From the cell containing the given text, extract its center point as (X, Y) coordinate. 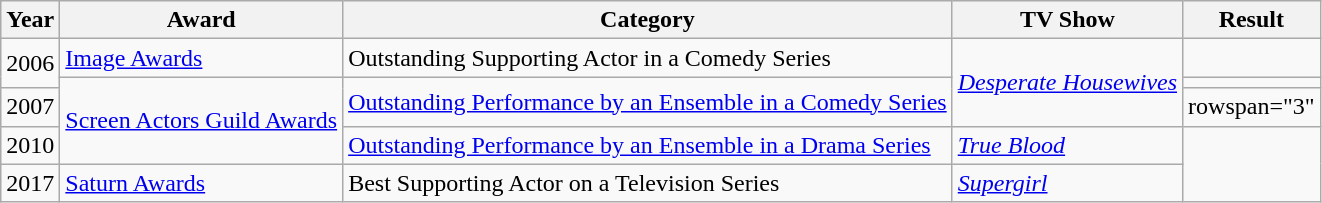
rowspan="3" (1252, 107)
Award (202, 20)
Saturn Awards (202, 183)
Screen Actors Guild Awards (202, 120)
Outstanding Supporting Actor in a Comedy Series (648, 58)
Outstanding Performance by an Ensemble in a Comedy Series (648, 102)
Image Awards (202, 58)
Desperate Housewives (1067, 82)
2007 (30, 107)
TV Show (1067, 20)
Result (1252, 20)
Outstanding Performance by an Ensemble in a Drama Series (648, 145)
Category (648, 20)
Best Supporting Actor on a Television Series (648, 183)
2010 (30, 145)
2006 (30, 64)
Year (30, 20)
2017 (30, 183)
Supergirl (1067, 183)
True Blood (1067, 145)
